Capture the cell that displays the provided text and extract its [X, Y] central coordinate. 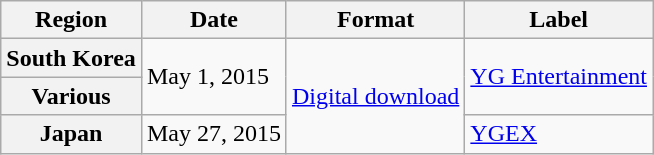
Digital download [375, 96]
Date [214, 20]
Region [72, 20]
YGEX [559, 134]
Label [559, 20]
Format [375, 20]
South Korea [72, 58]
YG Entertainment [559, 77]
May 1, 2015 [214, 77]
May 27, 2015 [214, 134]
Various [72, 96]
Japan [72, 134]
